Locate the cell with the specified text and output its [X, Y] center coordinate. 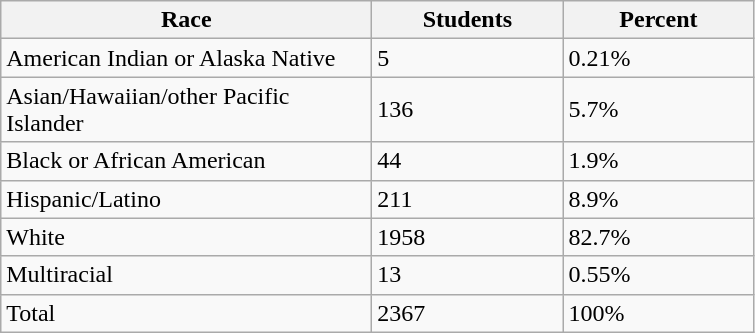
Race [186, 20]
8.9% [658, 199]
100% [658, 313]
Percent [658, 20]
Hispanic/Latino [186, 199]
2367 [468, 313]
1.9% [658, 161]
0.55% [658, 275]
13 [468, 275]
American Indian or Alaska Native [186, 58]
Students [468, 20]
82.7% [658, 237]
Asian/Hawaiian/other Pacific Islander [186, 110]
Total [186, 313]
44 [468, 161]
0.21% [658, 58]
5 [468, 58]
136 [468, 110]
Black or African American [186, 161]
Multiracial [186, 275]
5.7% [658, 110]
211 [468, 199]
White [186, 237]
1958 [468, 237]
